Identify which cell holds the provided text, then report its (x, y) central coordinate. 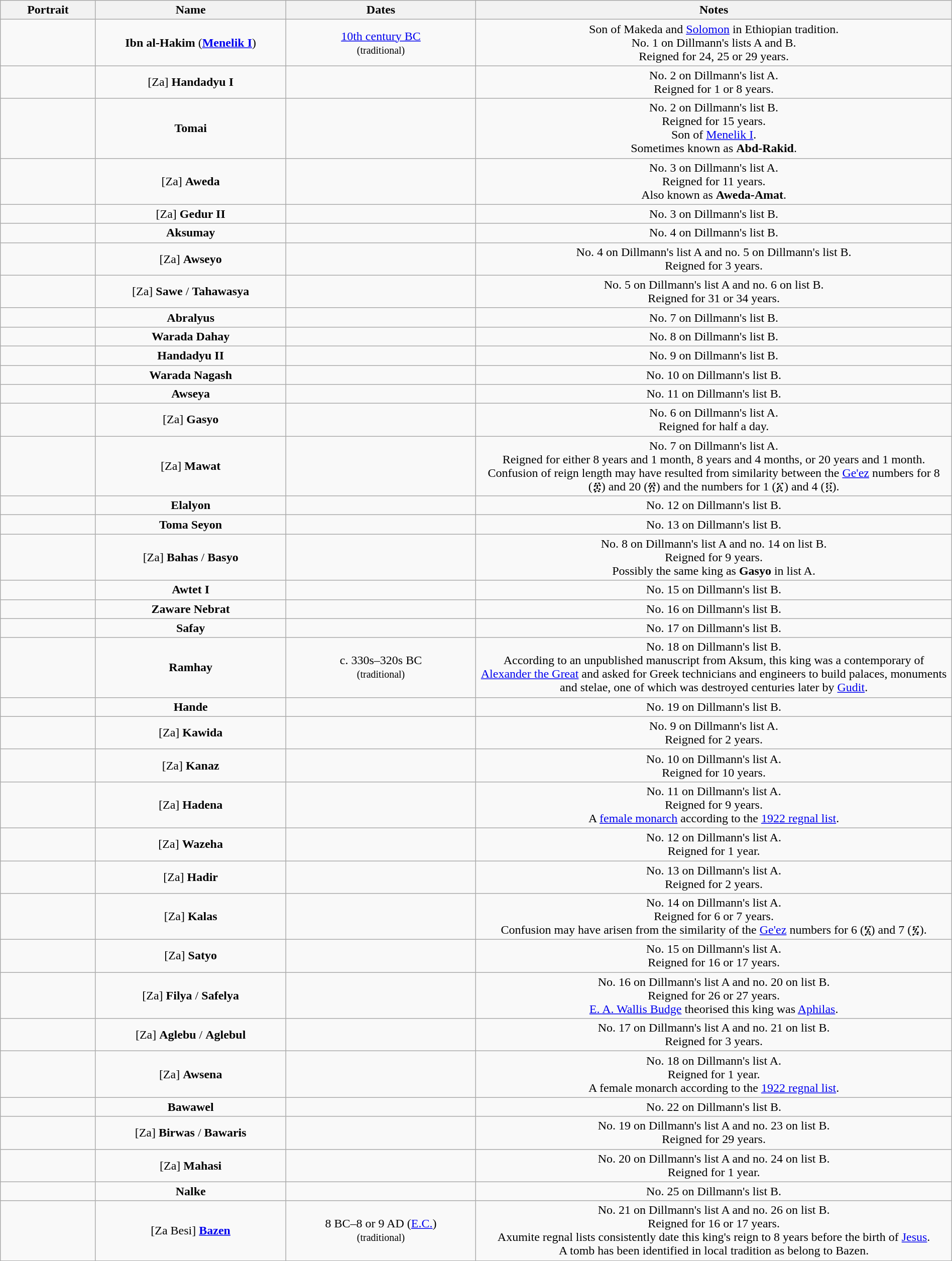
Tomai (191, 129)
No. 12 on Dillmann's list A.Reigned for 1 year. (714, 844)
[Za] Filya / Safelya (191, 995)
No. 19 on Dillmann's list B. (714, 707)
No. 10 on Dillmann's list B. (714, 375)
[Za] Birwas / Bawaris (191, 1132)
[Za] Awsena (191, 1074)
Bawawel (191, 1107)
[Za] Awseyo (191, 259)
No. 9 on Dillmann's list A.Reigned for 2 years. (714, 733)
Nalke (191, 1191)
8 BC–8 or 9 AD (E.C.)(traditional) (381, 1231)
No. 13 on Dillmann's list B. (714, 525)
No. 25 on Dillmann's list B. (714, 1191)
Zaware Nebrat (191, 609)
No. 2 on Dillmann's list A.Reigned for 1 or 8 years. (714, 82)
No. 9 on Dillmann's list B. (714, 355)
[Za] Wazeha (191, 844)
No. 18 on Dillmann's list A.Reigned for 1 year.A female monarch according to the 1922 regnal list. (714, 1074)
Elalyon (191, 506)
Portrait (48, 10)
No. 6 on Dillmann's list A.Reigned for half a day. (714, 420)
No. 8 on Dillmann's list A and no. 14 on list B.Reigned for 9 years.Possibly the same king as Gasyo in list A. (714, 557)
[Za] Kanaz (191, 765)
[Za] Bahas / Basyo (191, 557)
No. 10 on Dillmann's list A.Reigned for 10 years. (714, 765)
Dates (381, 10)
[Za] Aweda (191, 181)
No. 11 on Dillmann's list B. (714, 394)
[Za] Hadir (191, 876)
c. 330s–320s BC(traditional) (381, 668)
Notes (714, 10)
No. 5 on Dillmann's list A and no. 6 on list B.Reigned for 31 or 34 years. (714, 291)
No. 3 on Dillmann's list B. (714, 214)
10th century BC(traditional) (381, 43)
[Za] Gedur II (191, 214)
No. 13 on Dillmann's list A.Reigned for 2 years. (714, 876)
Name (191, 10)
No. 11 on Dillmann's list A.Reigned for 9 years.A female monarch according to the 1922 regnal list. (714, 805)
[Za] Sawe / Tahawasya (191, 291)
Aksumay (191, 233)
No. 4 on Dillmann's list B. (714, 233)
No. 17 on Dillmann's list A and no. 21 on list B.Reigned for 3 years. (714, 1035)
Warada Dahay (191, 336)
Ibn al-Hakim (Menelik I) (191, 43)
No. 14 on Dillmann's list A.Reigned for 6 or 7 years.Confusion may have arisen from the similarity of the Ge'ez numbers for 6 (፮) and 7 (፯). (714, 917)
Safay (191, 628)
[Za] Kawida (191, 733)
[Za Besi] Bazen (191, 1231)
No. 20 on Dillmann's list A and no. 24 on list B.Reigned for 1 year. (714, 1166)
No. 19 on Dillmann's list A and no. 23 on list B.Reigned for 29 years. (714, 1132)
No. 7 on Dillmann's list B. (714, 317)
No. 8 on Dillmann's list B. (714, 336)
[Za] Aglebu / Aglebul (191, 1035)
No. 22 on Dillmann's list B. (714, 1107)
[Za] Handadyu I (191, 82)
No. 3 on Dillmann's list A.Reigned for 11 years.Also known as Aweda-Amat. (714, 181)
No. 15 on Dillmann's list B. (714, 590)
No. 2 on Dillmann's list B.Reigned for 15 years.Son of Menelik I.Sometimes known as Abd-Rakid. (714, 129)
No. 17 on Dillmann's list B. (714, 628)
[Za] Kalas (191, 917)
No. 15 on Dillmann's list A.Reigned for 16 or 17 years. (714, 956)
[Za] Mahasi (191, 1166)
No. 16 on Dillmann's list A and no. 20 on list B.Reigned for 26 or 27 years.E. A. Wallis Budge theorised this king was Aphilas. (714, 995)
Handadyu II (191, 355)
No. 16 on Dillmann's list B. (714, 609)
Son of Makeda and Solomon in Ethiopian tradition.No. 1 on Dillmann's lists A and B.Reigned for 24, 25 or 29 years. (714, 43)
[Za] Satyo (191, 956)
Warada Nagash (191, 375)
[Za] Mawat (191, 466)
No. 12 on Dillmann's list B. (714, 506)
Awseya (191, 394)
[Za] Gasyo (191, 420)
Toma Seyon (191, 525)
[Za] Hadena (191, 805)
Awtet I (191, 590)
Ramhay (191, 668)
No. 4 on Dillmann's list A and no. 5 on Dillmann's list B.Reigned for 3 years. (714, 259)
Abralyus (191, 317)
Hande (191, 707)
